Locate the cell with the specified text and output its (X, Y) center coordinate. 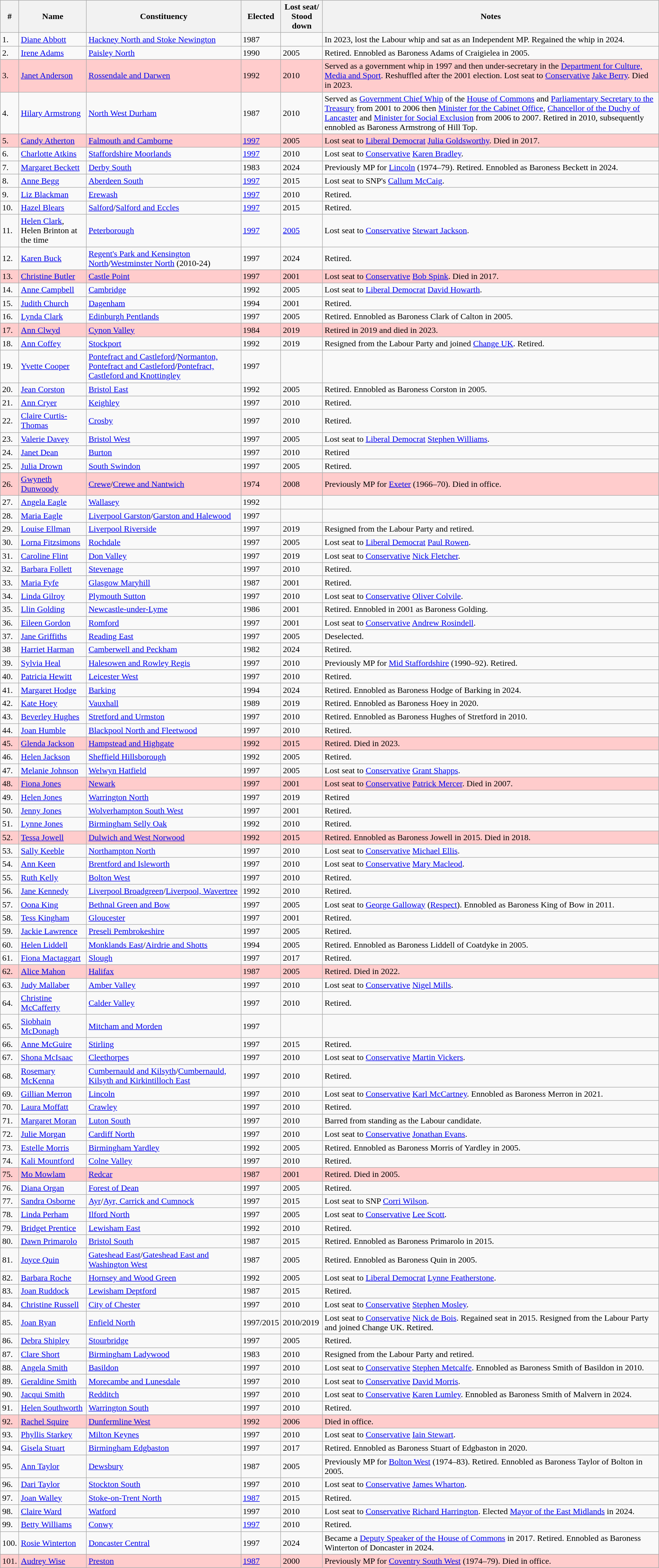
Harriet Harman (53, 650)
79. (10, 1228)
1989 (261, 703)
Barbara Roche (53, 1278)
Phyllis Starkey (53, 1435)
Lost seat to Conservative David Morris. (491, 1381)
99. (10, 1525)
38 (10, 650)
Clare Short (53, 1354)
Derby South (164, 167)
Resigned from the Labour Party and joined Change UK. Retired. (491, 343)
72. (10, 1134)
1990 (261, 53)
Maria Fyfe (53, 583)
55. (10, 878)
Lost seat/Stood down (302, 17)
Plymouth Sutton (164, 596)
Barbara Follett (53, 569)
Retired. Died in 2022. (491, 972)
Cardiff North (164, 1134)
33. (10, 583)
41. (10, 690)
North West Durham (164, 113)
Helen Southworth (53, 1408)
32. (10, 569)
Sandra Osborne (53, 1201)
Audrey Wise (53, 1561)
84. (10, 1304)
Karen Buck (53, 258)
Preseli Pembrokeshire (164, 931)
Jane Griffiths (53, 636)
Wolverhampton South West (164, 811)
Birmingham Ladywood (164, 1354)
Gateshead East/Gateshead East and Washington West (164, 1260)
Margaret Moran (53, 1121)
Ann Taylor (53, 1466)
Judy Mallaber (53, 985)
Lost seat to Conservative Stephen Metcalfe. Ennobled as Baroness Smith of Basildon in 2010. (491, 1368)
Mo Mowlam (53, 1174)
Cambridge (164, 290)
Dawn Primarolo (53, 1241)
57. (10, 904)
Margaret Hodge (53, 690)
13. (10, 277)
Newark (164, 784)
26. (10, 484)
3. (10, 76)
Fiona Mactaggart (53, 958)
Warrington North (164, 797)
53. (10, 851)
Name (53, 17)
Became a Deputy Speaker of the House of Commons in 2017. Retired. Ennobled as Baroness Winterton of Doncaster in 2024. (491, 1543)
17. (10, 330)
Romford (164, 623)
Retired. Ennobled as Baroness Jowell in 2015. Died in 2018. (491, 837)
Alice Mahon (53, 972)
29. (10, 529)
Bolton West (164, 878)
Lost seat to Conservative Lee Scott. (491, 1215)
70. (10, 1107)
Rochdale (164, 543)
Ann Keen (53, 864)
Liz Blackman (53, 194)
8. (10, 181)
Lost seat to Conservative Stephen Mosley. (491, 1304)
48. (10, 784)
88. (10, 1368)
Redditch (164, 1394)
Christine McCafferty (53, 1003)
Sally Keeble (53, 851)
Retired. Ennobled as Baroness Morris of Yardley in 2005. (491, 1147)
Wallasey (164, 502)
Retired. Ennobled as Baroness Liddell of Coatdyke in 2005. (491, 944)
Jean Corston (53, 389)
Lynda Clark (53, 317)
4. (10, 113)
Lost seat to Liberal Democrat David Howarth. (491, 290)
Lost seat to Conservative Richard Harrington. Elected Mayor of the East Midlands in 2024. (491, 1511)
97. (10, 1498)
Lorna Fitzsimons (53, 543)
Rachel Squire (53, 1421)
15. (10, 303)
Tessa Jowell (53, 837)
Camberwell and Peckham (164, 650)
67. (10, 1058)
Estelle Morris (53, 1147)
Dewsbury (164, 1466)
Lost seat to George Galloway (Respect). Ennobled as Baroness King of Bow in 2011. (491, 904)
Caroline Flint (53, 556)
Lewisham East (164, 1228)
Pontefract and Castleford/Normanton, Pontefract and Castleford/Pontefract, Castleford and Knottingley (164, 366)
36. (10, 623)
71. (10, 1121)
100. (10, 1543)
Previously MP for Exeter (1966–70). Died in office. (491, 484)
Joan Humble (53, 730)
Retired. Ennobled as Baroness Hodge of Barking in 2024. (491, 690)
South Swindon (164, 466)
59. (10, 931)
49. (10, 797)
Gloucester (164, 918)
2000 (302, 1561)
Crawley (164, 1107)
Christine Russell (53, 1304)
Castle Point (164, 277)
Colne Valley (164, 1161)
Doncaster Central (164, 1543)
Birmingham Yardley (164, 1147)
28. (10, 515)
10. (10, 207)
58. (10, 918)
Don Valley (164, 556)
Lost seat to Conservative Jonathan Evans. (491, 1134)
66. (10, 1044)
44. (10, 730)
Bridget Prentice (53, 1228)
30. (10, 543)
Ruth Kelly (53, 878)
Angela Smith (53, 1368)
Northampton North (164, 851)
51. (10, 824)
Crewe/Crewe and Nantwich (164, 484)
65. (10, 1026)
Retired. Ennobled as Baroness Primarolo in 2015. (491, 1241)
Crosby (164, 421)
85. (10, 1322)
Lincoln (164, 1094)
50. (10, 811)
42. (10, 703)
Stockton South (164, 1485)
Barking (164, 690)
Lost seat to Liberal Democrat Julia Goldsworthy. Died in 2017. (491, 141)
Sheffield Hillsborough (164, 757)
Hilary Armstrong (53, 113)
Stretford and Urmston (164, 717)
37. (10, 636)
Oona King (53, 904)
74. (10, 1161)
Watford (164, 1511)
45. (10, 744)
Bristol West (164, 439)
1. (10, 39)
75. (10, 1174)
7. (10, 167)
2. (10, 53)
Constituency (164, 17)
Helen Clark, Helen Brinton at the time (53, 230)
69. (10, 1094)
78. (10, 1215)
Leicester West (164, 676)
Reading East (164, 636)
Charlotte Atkins (53, 154)
Rosie Winterton (53, 1543)
Betty Williams (53, 1525)
Lost seat to Conservative Andrew Rosindell. (491, 623)
Joan Ruddock (53, 1291)
Brentford and Isleworth (164, 864)
82. (10, 1278)
Redcar (164, 1174)
1984 (261, 330)
Lost seat to Conservative Patrick Mercer. Died in 2007. (491, 784)
Linda Gilroy (53, 596)
Lost seat to Conservative Stewart Jackson. (491, 230)
Fiona Jones (53, 784)
Lost seat to SNP's Callum McCaig. (491, 181)
1986 (261, 609)
Anne Begg (53, 181)
39. (10, 663)
Cumbernauld and Kilsyth/Cumbernauld, Kilsyth and Kirkintilloch East (164, 1076)
98. (10, 1511)
83. (10, 1291)
Judith Church (53, 303)
Retired. Ennobled as Baroness Clark of Calton in 2005. (491, 317)
35. (10, 609)
Lost seat to Conservative Nick Fletcher. (491, 556)
Dulwich and West Norwood (164, 837)
93. (10, 1435)
77. (10, 1201)
91. (10, 1408)
21. (10, 403)
Staffordshire Moorlands (164, 154)
Basildon (164, 1368)
Lynne Jones (53, 824)
Retired. Ennobled as Baroness Quin in 2005. (491, 1260)
89. (10, 1381)
Previously MP for Bolton West (1974–83). Retired. Ennobled as Baroness Taylor of Bolton in 2005. (491, 1466)
Lost seat to Conservative Iain Stewart. (491, 1435)
Lost seat to Conservative Bob Spink. Died in 2017. (491, 277)
Lost seat to Conservative Grant Shapps. (491, 770)
64. (10, 1003)
Beverley Hughes (53, 717)
20. (10, 389)
Retired. Ennobled as Baroness Hughes of Stretford in 2010. (491, 717)
Amber Valley (164, 985)
Rossendale and Darwen (164, 76)
Kali Mountford (53, 1161)
Conwy (164, 1525)
25. (10, 466)
Gwyneth Dunwoody (53, 484)
95. (10, 1466)
Mitcham and Morden (164, 1026)
Bristol South (164, 1241)
92. (10, 1421)
Stevenage (164, 569)
Irene Adams (53, 53)
In 2023, lost the Labour whip and sat as an Independent MP. Regained the whip in 2024. (491, 39)
Previously MP for Mid Staffordshire (1990–92). Retired. (491, 663)
Falmouth and Camborne (164, 141)
61. (10, 958)
Yvette Cooper (53, 366)
60. (10, 944)
Welwyn Hatfield (164, 770)
Helen Jones (53, 797)
5. (10, 141)
73. (10, 1147)
Christine Butler (53, 277)
Rosemary McKenna (53, 1076)
Lost seat to Conservative Oliver Colvile. (491, 596)
Claire Curtis-Thomas (53, 421)
Lost seat to Liberal Democrat Stephen Williams. (491, 439)
Lost seat to Conservative Michael Ellis. (491, 851)
Liverpool Broadgreen/Liverpool, Wavertree (164, 891)
Ann Cryer (53, 403)
Calder Valley (164, 1003)
Shona McIsaac (53, 1058)
52. (10, 837)
Lost seat to Conservative Mary Macleod. (491, 864)
11. (10, 230)
Jenny Jones (53, 811)
Anne McGuire (53, 1044)
Helen Jackson (53, 757)
56. (10, 891)
Liverpool Riverside (164, 529)
Keighley (164, 403)
Cleethorpes (164, 1058)
6. (10, 154)
19. (10, 366)
9. (10, 194)
Janet Anderson (53, 76)
68. (10, 1076)
Enfield North (164, 1322)
18. (10, 343)
34. (10, 596)
Previously MP for Lincoln (1974–79). Retired. Ennobled as Baroness Beckett in 2024. (491, 167)
90. (10, 1394)
Valerie Davey (53, 439)
76. (10, 1188)
Linda Perham (53, 1215)
Milton Keynes (164, 1435)
Joan Walley (53, 1498)
Gillian Merron (53, 1094)
Retired. Ennobled as Baroness Corston in 2005. (491, 389)
Birmingham Edgbaston (164, 1448)
Ann Coffey (53, 343)
1974 (261, 484)
Ayr/Ayr, Carrick and Cumnock (164, 1201)
Angela Eagle (53, 502)
Lost seat to Liberal Democrat Paul Rowen. (491, 543)
Stoke-on-Trent North (164, 1498)
Liverpool Garston/Garston and Halewood (164, 515)
1997/2015 (261, 1322)
2006 (302, 1421)
Retired. Died in 2023. (491, 744)
Lost seat to Conservative Karen Lumley. Ennobled as Baroness Smith of Malvern in 2024. (491, 1394)
Dunfermline West (164, 1421)
Erewash (164, 194)
Debra Shipley (53, 1341)
Lost seat to Liberal Democrat Lynne Featherstone. (491, 1278)
Lost seat to Conservative Nigel Mills. (491, 985)
Cynon Valley (164, 330)
Preston (164, 1561)
Notes (491, 17)
40. (10, 676)
54. (10, 864)
# (10, 17)
Aberdeen South (164, 181)
Claire Ward (53, 1511)
Jackie Lawrence (53, 931)
Jane Kennedy (53, 891)
Gisela Stuart (53, 1448)
Barred from standing as the Labour candidate. (491, 1121)
Birmingham Selly Oak (164, 824)
Tess Kingham (53, 918)
Kate Hoey (53, 703)
Monklands East/Airdrie and Shotts (164, 944)
Joan Ryan (53, 1322)
Retired. Died in 2005. (491, 1174)
14. (10, 290)
Lost seat to Conservative Martin Vickers. (491, 1058)
86. (10, 1341)
47. (10, 770)
Vauxhall (164, 703)
Diane Abbott (53, 39)
Deselected. (491, 636)
Melanie Johnson (53, 770)
Dari Taylor (53, 1485)
Morecambe and Lunesdale (164, 1381)
Retired in 2019 and died in 2023. (491, 330)
63. (10, 985)
Previously MP for Coventry South West (1974–79). Died in office. (491, 1561)
Ann Clwyd (53, 330)
Retired. Ennobled in 2001 as Baroness Golding. (491, 609)
Julie Morgan (53, 1134)
Died in office. (491, 1421)
16. (10, 317)
Regent's Park and Kensington North/Westminster North (2010-24) (164, 258)
81. (10, 1260)
2008 (302, 484)
1982 (261, 650)
Laura Moffatt (53, 1107)
24. (10, 452)
Geraldine Smith (53, 1381)
Edinburgh Pentlands (164, 317)
Retired. Ennobled as Baroness Hoey in 2020. (491, 703)
Maria Eagle (53, 515)
Llin Golding (53, 609)
Julia Drown (53, 466)
Hornsey and Wood Green (164, 1278)
Diana Organ (53, 1188)
Halifax (164, 972)
City of Chester (164, 1304)
Joyce Quin (53, 1260)
Salford/Salford and Eccles (164, 207)
22. (10, 421)
46. (10, 757)
43. (10, 717)
2010/2019 (302, 1322)
Burton (164, 452)
Luton South (164, 1121)
Paisley North (164, 53)
Bethnal Green and Bow (164, 904)
Janet Dean (53, 452)
Bristol East (164, 389)
96. (10, 1485)
Stockport (164, 343)
Elected (261, 17)
87. (10, 1354)
94. (10, 1448)
Candy Atherton (53, 141)
Helen Liddell (53, 944)
101. (10, 1561)
80. (10, 1241)
Lost seat to Conservative James Wharton. (491, 1485)
Warrington South (164, 1408)
Hampstead and Highgate (164, 744)
Sylvia Heal (53, 663)
Anne Campbell (53, 290)
Patricia Hewitt (53, 676)
Blackpool North and Fleetwood (164, 730)
Peterborough (164, 230)
Glenda Jackson (53, 744)
Ilford North (164, 1215)
Jacqui Smith (53, 1394)
Hazel Blears (53, 207)
31. (10, 556)
Forest of Dean (164, 1188)
Lost seat to Conservative Nick de Bois. Regained seat in 2015. Resigned from the Labour Party and joined Change UK. Retired. (491, 1322)
Dagenham (164, 303)
23. (10, 439)
Retired. Ennobled as Baroness Adams of Craigielea in 2005. (491, 53)
Lost seat to SNP Corri Wilson. (491, 1201)
Slough (164, 958)
Lost seat to Conservative Karl McCartney. Ennobled as Baroness Merron in 2021. (491, 1094)
Margaret Beckett (53, 167)
Lewisham Deptford (164, 1291)
Louise Ellman (53, 529)
12. (10, 258)
Glasgow Maryhill (164, 583)
Retired. Ennobled as Baroness Stuart of Edgbaston in 2020. (491, 1448)
Stourbridge (164, 1341)
27. (10, 502)
Lost seat to Conservative Karen Bradley. (491, 154)
Siobhain McDonagh (53, 1026)
Hackney North and Stoke Newington (164, 39)
62. (10, 972)
Newcastle-under-Lyme (164, 609)
Eileen Gordon (53, 623)
Stirling (164, 1044)
Halesowen and Rowley Regis (164, 663)
